Determine the [X, Y] coordinate at the center of the cell enclosing the given text.  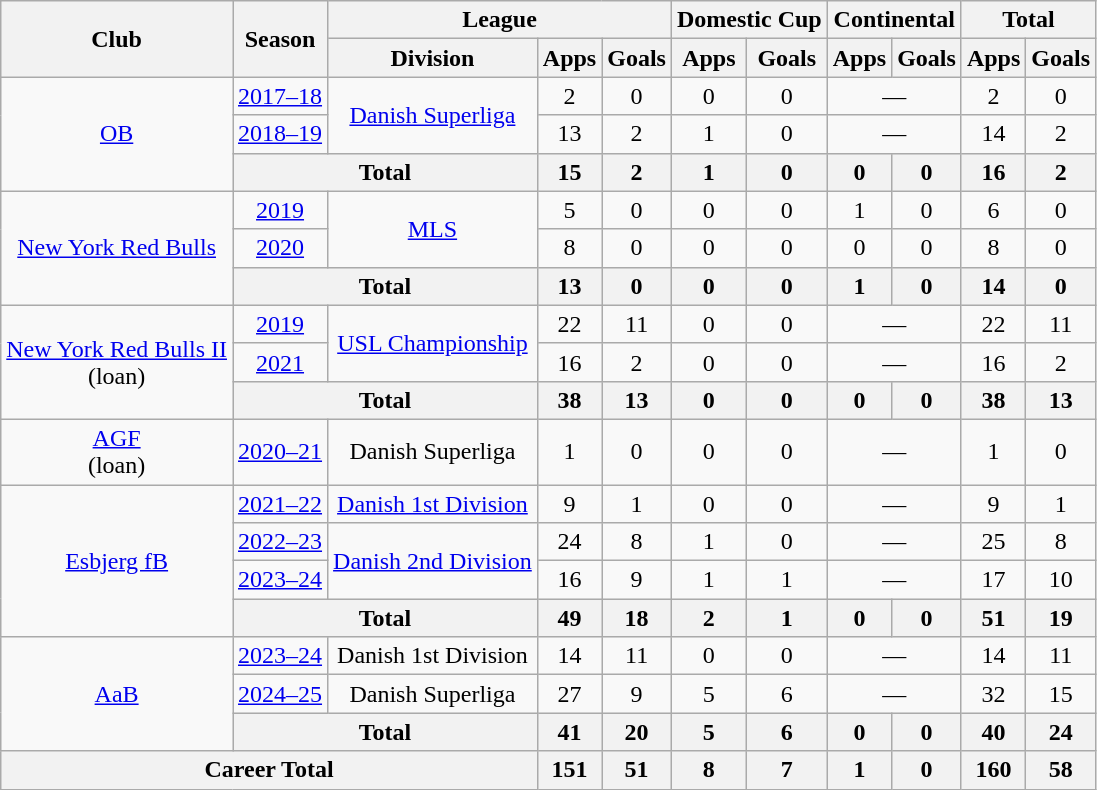
2020 [280, 248]
58 [1061, 770]
20 [637, 732]
Division [433, 58]
New York Red Bulls II(loan) [117, 362]
USL Championship [433, 343]
Domestic Cup [749, 20]
Danish 2nd Division [433, 561]
2021 [280, 362]
27 [569, 694]
League [500, 20]
AGF(loan) [117, 452]
MLS [433, 229]
2022–23 [280, 542]
25 [993, 542]
2017–18 [280, 96]
Continental [894, 20]
Career Total [270, 770]
18 [637, 618]
32 [993, 694]
2018–19 [280, 134]
Season [280, 39]
2020–21 [280, 452]
7 [786, 770]
AaB [117, 694]
Esbjerg fB [117, 560]
Club [117, 39]
New York Red Bulls [117, 248]
41 [569, 732]
160 [993, 770]
2024–25 [280, 694]
10 [1061, 580]
49 [569, 618]
2021–22 [280, 503]
151 [569, 770]
19 [1061, 618]
OB [117, 134]
17 [993, 580]
40 [993, 732]
